Return the (X, Y) coordinate for the center point of the cell that contains the specified text.  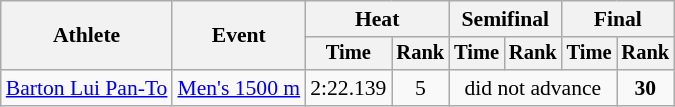
Final (618, 19)
Heat (377, 19)
did not advance (532, 88)
2:22.139 (348, 88)
Barton Lui Pan-To (87, 88)
Semifinal (505, 19)
Event (238, 36)
5 (421, 88)
Athlete (87, 36)
30 (645, 88)
Men's 1500 m (238, 88)
